Locate the cell with the specified text and output its [x, y] center coordinate. 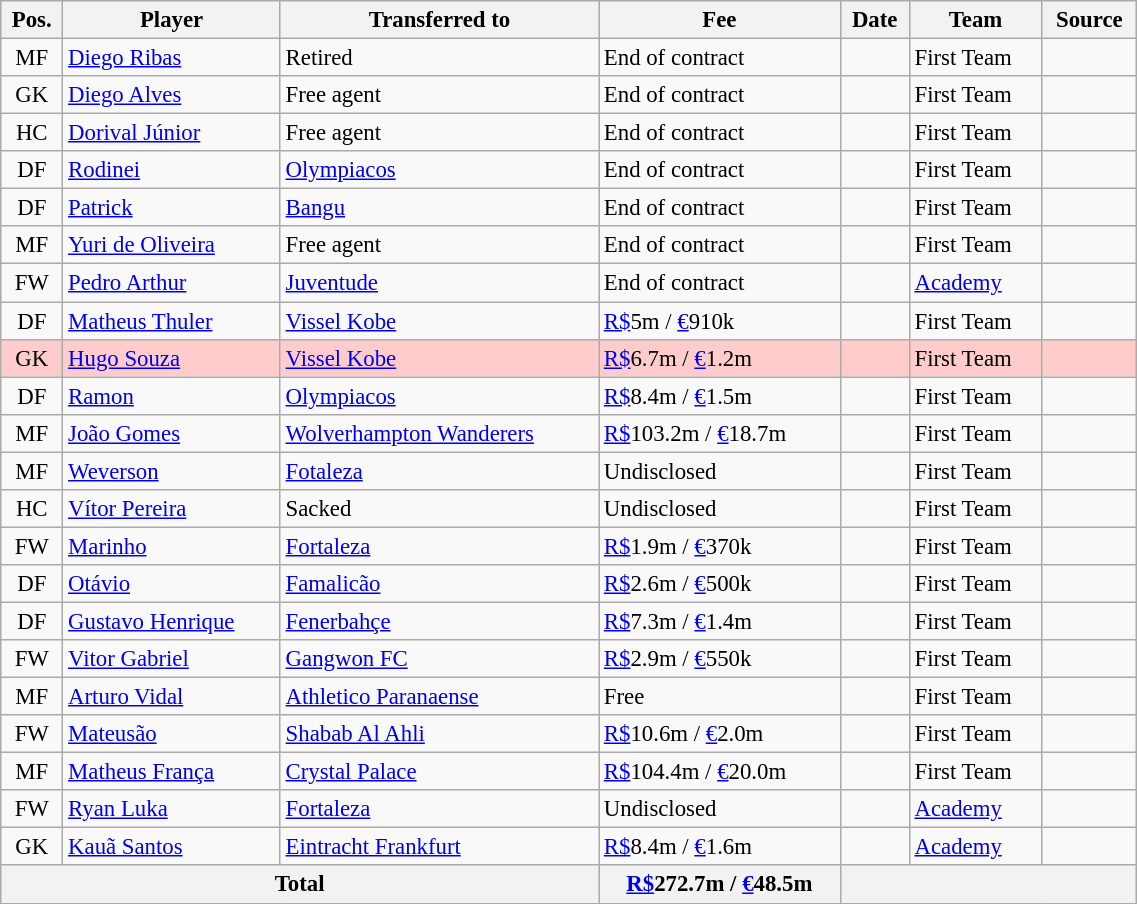
Player [172, 20]
R$8.4m / €1.5m [720, 396]
Ramon [172, 396]
R$10.6m / €2.0m [720, 734]
Pos. [32, 20]
Juventude [439, 283]
R$6.7m / €1.2m [720, 358]
Gustavo Henrique [172, 621]
Wolverhampton Wanderers [439, 433]
Yuri de Oliveira [172, 245]
Arturo Vidal [172, 697]
Date [874, 20]
Fotaleza [439, 471]
Pedro Arthur [172, 283]
Ryan Luka [172, 809]
Mateusão [172, 734]
Otávio [172, 584]
Diego Alves [172, 95]
Transferred to [439, 20]
R$5m / €910k [720, 321]
Marinho [172, 546]
R$104.4m / €20.0m [720, 772]
Total [300, 885]
Hugo Souza [172, 358]
Diego Ribas [172, 58]
Source [1090, 20]
R$2.6m / €500k [720, 584]
Retired [439, 58]
Vitor Gabriel [172, 659]
R$1.9m / €370k [720, 546]
R$7.3m / €1.4m [720, 621]
Famalicão [439, 584]
R$103.2m / €18.7m [720, 433]
Matheus Thuler [172, 321]
Dorival Júnior [172, 133]
Fee [720, 20]
Athletico Paranaense [439, 697]
Team [976, 20]
Matheus França [172, 772]
R$272.7m / €48.5m [720, 885]
Bangu [439, 208]
R$2.9m / €550k [720, 659]
Crystal Palace [439, 772]
Sacked [439, 509]
Kauã Santos [172, 847]
Patrick [172, 208]
Gangwon FC [439, 659]
João Gomes [172, 433]
Shabab Al Ahli [439, 734]
Free [720, 697]
Eintracht Frankfurt [439, 847]
Vítor Pereira [172, 509]
R$8.4m / €1.6m [720, 847]
Fenerbahçe [439, 621]
Weverson [172, 471]
Rodinei [172, 170]
